For the text-containing cell, return its midpoint in [X, Y] coordinate format. 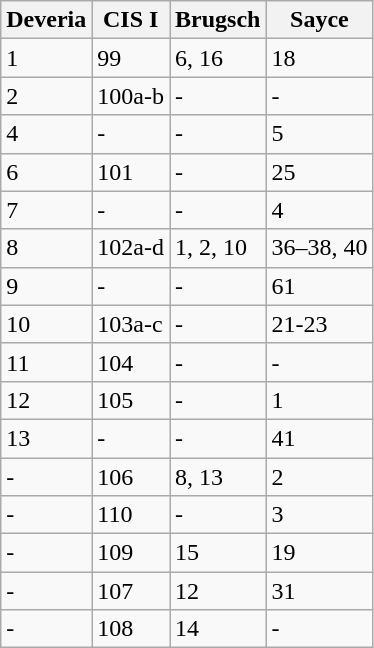
11 [46, 362]
103a-c [131, 324]
6, 16 [218, 58]
31 [320, 591]
109 [131, 553]
6 [46, 172]
104 [131, 362]
8 [46, 248]
102a-d [131, 248]
99 [131, 58]
7 [46, 210]
105 [131, 400]
36–38, 40 [320, 248]
21-23 [320, 324]
Deveria [46, 20]
Sayce [320, 20]
100a-b [131, 96]
41 [320, 438]
9 [46, 286]
107 [131, 591]
18 [320, 58]
61 [320, 286]
8, 13 [218, 477]
110 [131, 515]
106 [131, 477]
15 [218, 553]
3 [320, 515]
5 [320, 134]
13 [46, 438]
Brugsch [218, 20]
19 [320, 553]
1, 2, 10 [218, 248]
108 [131, 629]
CIS I [131, 20]
14 [218, 629]
25 [320, 172]
10 [46, 324]
101 [131, 172]
